Scan for the cell matching the given text and deliver its (X, Y) coordinate at center. 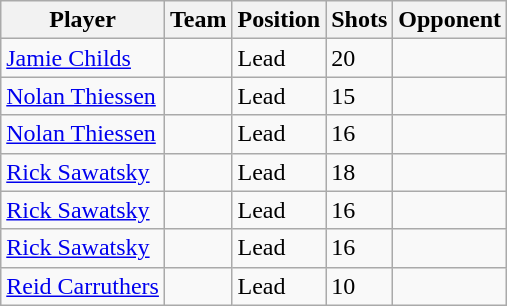
15 (360, 96)
Opponent (450, 20)
Jamie Childs (83, 58)
20 (360, 58)
10 (360, 286)
Player (83, 20)
Position (279, 20)
Team (198, 20)
18 (360, 172)
Reid Carruthers (83, 286)
Shots (360, 20)
